Capture the cell that displays the provided text and extract its (X, Y) central coordinate. 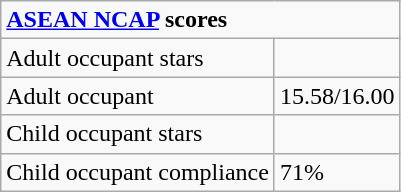
ASEAN NCAP scores (200, 20)
Child occupant stars (138, 134)
Child occupant compliance (138, 172)
Adult occupant (138, 96)
15.58/16.00 (337, 96)
71% (337, 172)
Adult occupant stars (138, 58)
